Search for the cell housing the specified text and yield its [X, Y] center coordinate. 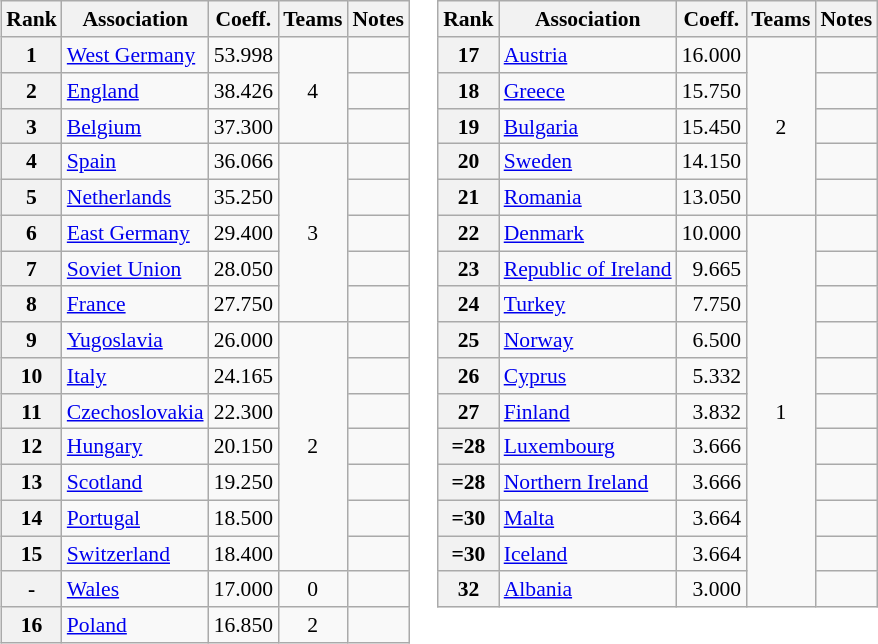
29.400 [244, 233]
Albania [588, 589]
23 [468, 269]
36.066 [244, 162]
Republic of Ireland [588, 269]
26.000 [244, 340]
17 [468, 55]
24.165 [244, 376]
Norway [588, 340]
12 [32, 447]
3.000 [712, 589]
Austria [588, 55]
14 [32, 518]
0 [312, 589]
26 [468, 376]
7.750 [712, 304]
22.300 [244, 411]
9.665 [712, 269]
5.332 [712, 376]
Italy [136, 376]
5 [32, 197]
18.400 [244, 554]
Luxembourg [588, 447]
19.250 [244, 482]
Cyprus [588, 376]
8 [32, 304]
10.000 [712, 233]
3.832 [712, 411]
Iceland [588, 554]
Bulgaria [588, 126]
19 [468, 126]
Yugoslavia [136, 340]
Romania [588, 197]
England [136, 91]
13 [32, 482]
6 [32, 233]
Denmark [588, 233]
7 [32, 269]
37.300 [244, 126]
Wales [136, 589]
France [136, 304]
Scotland [136, 482]
Czechoslovakia [136, 411]
Finland [588, 411]
Switzerland [136, 554]
15 [32, 554]
Malta [588, 518]
24 [468, 304]
Netherlands [136, 197]
17.000 [244, 589]
Belgium [136, 126]
18 [468, 91]
Northern Ireland [588, 482]
35.250 [244, 197]
Greece [588, 91]
32 [468, 589]
11 [32, 411]
- [32, 589]
Sweden [588, 162]
28.050 [244, 269]
21 [468, 197]
16.850 [244, 625]
East Germany [136, 233]
Hungary [136, 447]
20.150 [244, 447]
Poland [136, 625]
Spain [136, 162]
20 [468, 162]
10 [32, 376]
16.000 [712, 55]
13.050 [712, 197]
6.500 [712, 340]
18.500 [244, 518]
15.450 [712, 126]
25 [468, 340]
Turkey [588, 304]
West Germany [136, 55]
53.998 [244, 55]
14.150 [712, 162]
27.750 [244, 304]
27 [468, 411]
38.426 [244, 91]
15.750 [712, 91]
16 [32, 625]
Portugal [136, 518]
22 [468, 233]
Soviet Union [136, 269]
9 [32, 340]
